Output the (X, Y) coordinate of the center of the cell containing the given text.  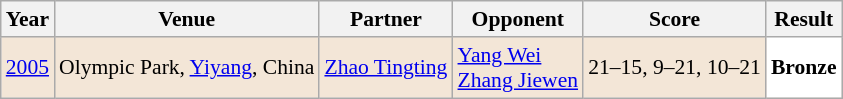
Partner (386, 19)
Score (674, 19)
Bronze (804, 68)
Olympic Park, Yiyang, China (186, 68)
Yang Wei Zhang Jiewen (518, 68)
Zhao Tingting (386, 68)
2005 (28, 68)
Result (804, 19)
Year (28, 19)
Venue (186, 19)
21–15, 9–21, 10–21 (674, 68)
Opponent (518, 19)
